Provide the [x, y] coordinate of the cell's center where the given text is located.  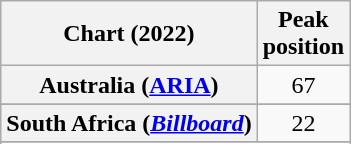
South Africa (Billboard) [129, 123]
Chart (2022) [129, 34]
22 [303, 123]
Peakposition [303, 34]
Australia (ARIA) [129, 85]
67 [303, 85]
